Identify which cell holds the provided text, then report its (X, Y) central coordinate. 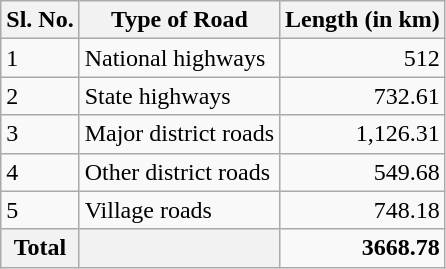
Total (40, 248)
4 (40, 172)
Major district roads (179, 134)
748.18 (363, 210)
Village roads (179, 210)
732.61 (363, 96)
1,126.31 (363, 134)
Type of Road (179, 20)
1 (40, 58)
State highways (179, 96)
3 (40, 134)
5 (40, 210)
Sl. No. (40, 20)
Length (in km) (363, 20)
3668.78 (363, 248)
Other district roads (179, 172)
2 (40, 96)
National highways (179, 58)
549.68 (363, 172)
512 (363, 58)
